Capture the cell that displays the provided text and extract its [x, y] central coordinate. 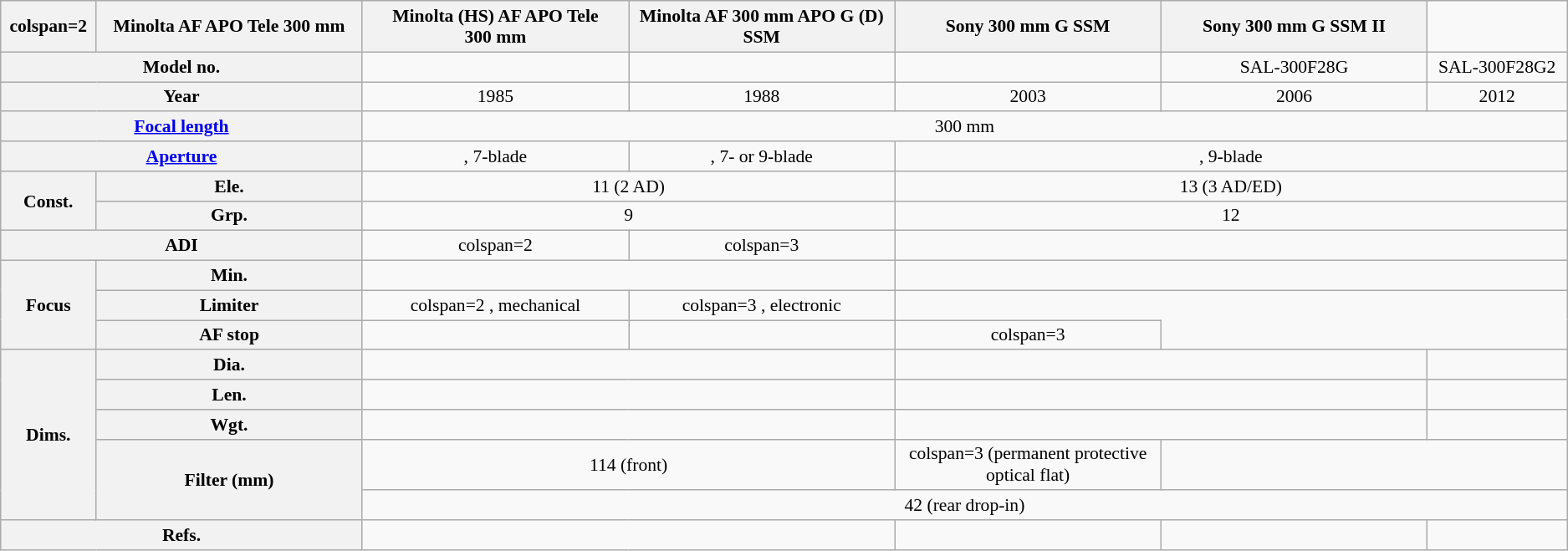
, 7- or 9-blade [762, 156]
Focal length [181, 127]
11 (2 AD) [629, 186]
2006 [1294, 97]
42 (rear drop-in) [964, 506]
AF stop [229, 335]
Grp. [229, 216]
Minolta (HS) AF APO Tele 300 mm [495, 27]
Wgt. [229, 425]
SAL-300F28G2 [1497, 67]
Filter (mm) [229, 480]
colspan=3 (permanent protective optical flat) [1028, 465]
12 [1231, 216]
Ele. [229, 186]
Aperture [181, 156]
SAL-300F28G [1294, 67]
ADI [181, 246]
Refs. [181, 535]
2012 [1497, 97]
1985 [495, 97]
Dia. [229, 365]
Const. [49, 201]
Focus [49, 306]
, 9-blade [1231, 156]
Min. [229, 276]
114 (front) [629, 465]
colspan=2 , mechanical [495, 305]
2003 [1028, 97]
Model no. [181, 67]
colspan=3 , electronic [762, 305]
9 [629, 216]
Limiter [229, 305]
Len. [229, 395]
Dims. [49, 436]
Year [181, 97]
, 7-blade [495, 156]
Minolta AF APO Tele 300 mm [229, 27]
Sony 300 mm G SSM II [1294, 27]
Minolta AF 300 mm APO G (D) SSM [762, 27]
Sony 300 mm G SSM [1028, 27]
300 mm [964, 127]
13 (3 AD/ED) [1231, 186]
1988 [762, 97]
